Determine the (X, Y) coordinate at the center of the cell enclosing the given text.  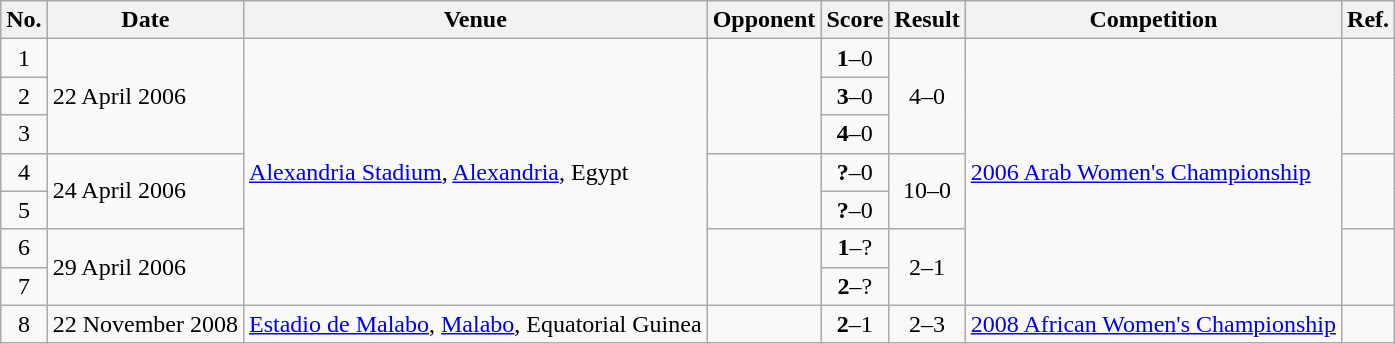
10–0 (927, 191)
Estadio de Malabo, Malabo, Equatorial Guinea (476, 324)
8 (24, 324)
1–? (855, 248)
2–3 (927, 324)
2008 African Women's Championship (1153, 324)
No. (24, 20)
29 April 2006 (145, 267)
22 April 2006 (145, 96)
Alexandria Stadium, Alexandria, Egypt (476, 172)
3 (24, 134)
Result (927, 20)
5 (24, 210)
7 (24, 286)
3–0 (855, 96)
6 (24, 248)
1–0 (855, 58)
2 (24, 96)
Date (145, 20)
24 April 2006 (145, 191)
2006 Arab Women's Championship (1153, 172)
Competition (1153, 20)
Ref. (1368, 20)
Opponent (764, 20)
1 (24, 58)
Score (855, 20)
22 November 2008 (145, 324)
Venue (476, 20)
2–? (855, 286)
4 (24, 172)
